Return the [x, y] coordinate for the center point of the cell that contains the specified text.  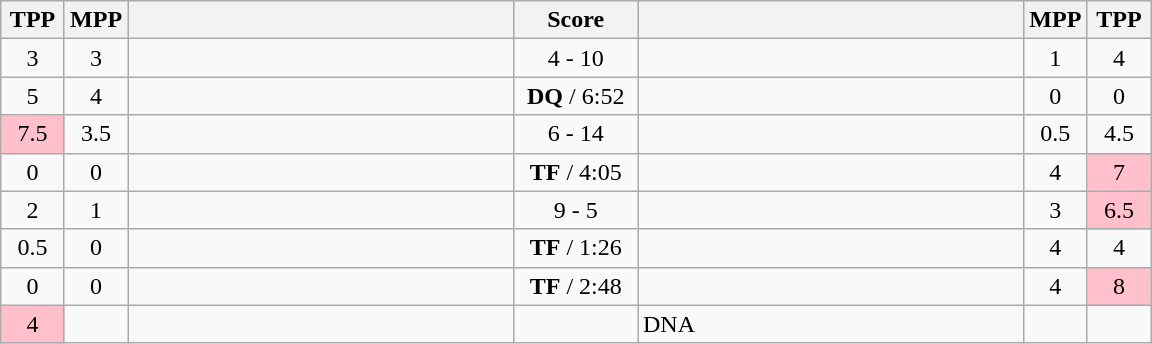
5 [33, 96]
7 [1119, 172]
6 - 14 [576, 134]
2 [33, 210]
TF / 2:48 [576, 286]
TF / 1:26 [576, 248]
TF / 4:05 [576, 172]
8 [1119, 286]
DNA [831, 324]
9 - 5 [576, 210]
4 - 10 [576, 58]
DQ / 6:52 [576, 96]
Score [576, 20]
4.5 [1119, 134]
3.5 [96, 134]
7.5 [33, 134]
6.5 [1119, 210]
